Detect which cell encompasses the target text, then output its (x, y) center coordinate. 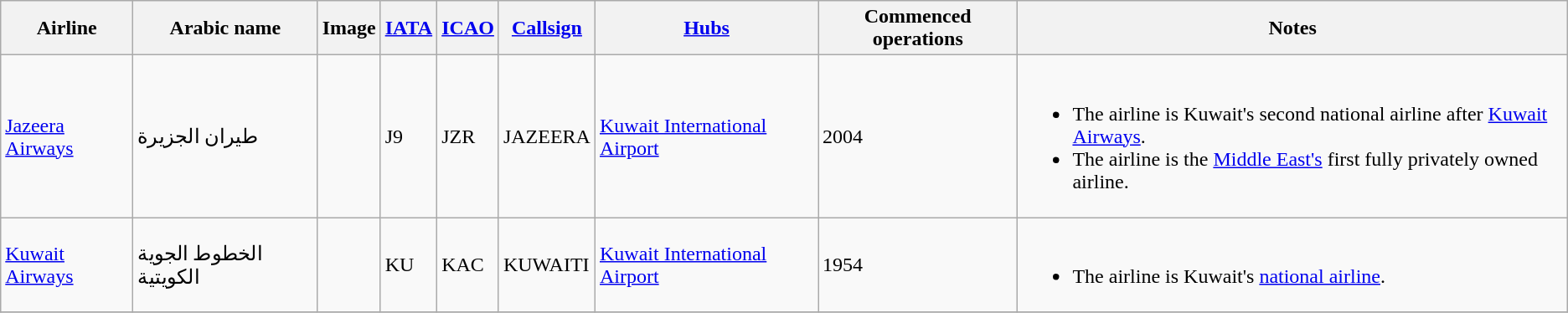
ICAO (468, 28)
IATA (409, 28)
Jazeera Airways (67, 136)
KUWAITI (546, 264)
The airline is Kuwait's national airline. (1292, 264)
طيران الجزيرة (225, 136)
1954 (918, 264)
KU (409, 264)
Notes (1292, 28)
Callsign (546, 28)
JAZEERA (546, 136)
JZR (468, 136)
الخطوط الجوية الكويتية (225, 264)
2004 (918, 136)
Hubs (706, 28)
The airline is Kuwait's second national airline after Kuwait Airways.The airline is the Middle East's first fully privately owned airline. (1292, 136)
Airline (67, 28)
Kuwait Airways (67, 264)
Commenced operations (918, 28)
KAC (468, 264)
Arabic name (225, 28)
J9 (409, 136)
Image (348, 28)
